Locate the cell with the specified text and output its [X, Y] center coordinate. 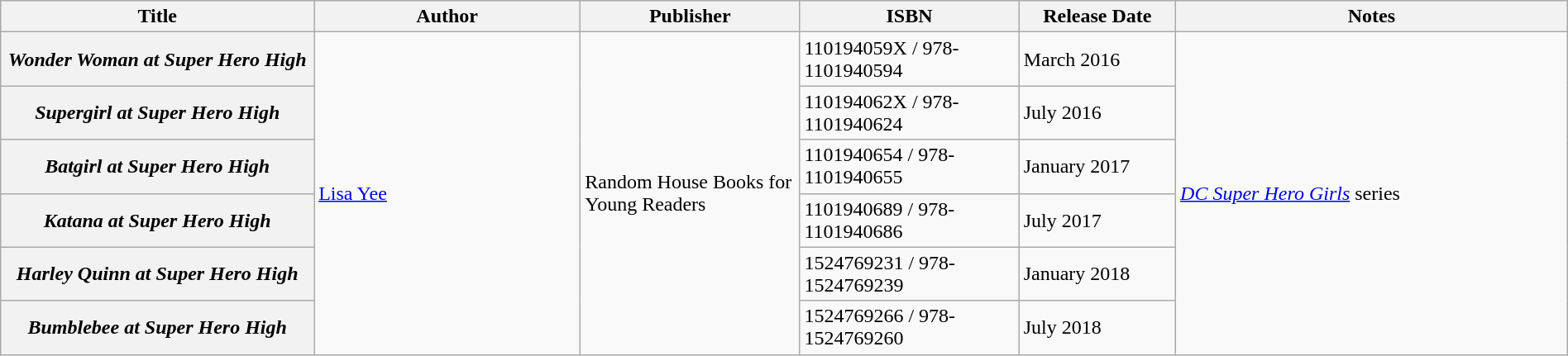
1101940689 / 978-1101940686 [910, 220]
Title [157, 17]
Lisa Yee [447, 193]
Wonder Woman at Super Hero High [157, 59]
110194059X / 978-1101940594 [910, 59]
1101940654 / 978-1101940655 [910, 167]
ISBN [910, 17]
Random House Books for Young Readers [690, 193]
Batgirl at Super Hero High [157, 167]
July 2016 [1097, 112]
1524769266 / 978-1524769260 [910, 327]
January 2018 [1097, 274]
July 2017 [1097, 220]
Supergirl at Super Hero High [157, 112]
March 2016 [1097, 59]
Katana at Super Hero High [157, 220]
Publisher [690, 17]
DC Super Hero Girls series [1372, 193]
1524769231 / 978-1524769239 [910, 274]
Author [447, 17]
July 2018 [1097, 327]
110194062X / 978-1101940624 [910, 112]
Notes [1372, 17]
Release Date [1097, 17]
January 2017 [1097, 167]
Harley Quinn at Super Hero High [157, 274]
Bumblebee at Super Hero High [157, 327]
